Capture the cell that displays the provided text and extract its (x, y) central coordinate. 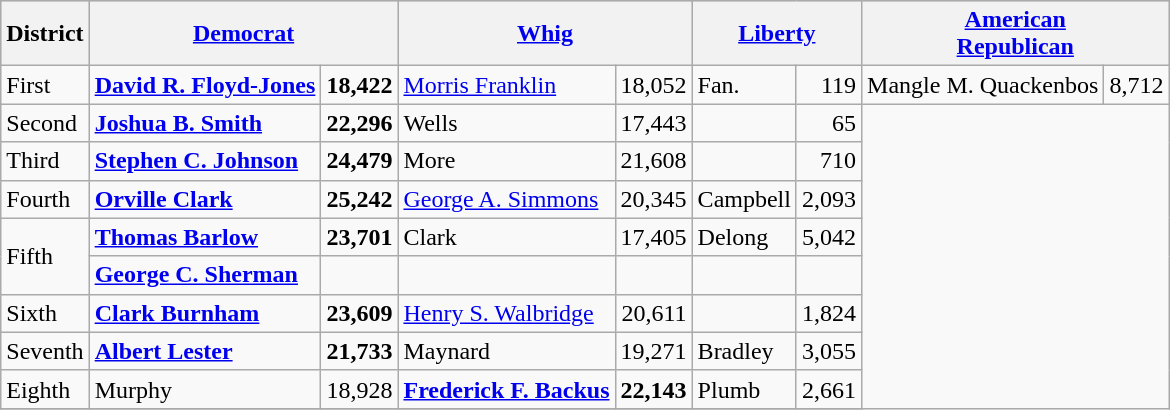
Maynard (506, 351)
3,055 (828, 351)
Third (45, 161)
119 (828, 85)
Delong (744, 237)
22,143 (654, 389)
Stephen C. Johnson (205, 161)
5,042 (828, 237)
22,296 (360, 123)
19,271 (654, 351)
Whig (545, 34)
District (45, 34)
Eighth (45, 389)
Seventh (45, 351)
20,611 (654, 313)
2,661 (828, 389)
710 (828, 161)
Joshua B. Smith (205, 123)
21,733 (360, 351)
First (45, 85)
8,712 (1136, 85)
20,345 (654, 199)
Fan. (744, 85)
17,443 (654, 123)
18,422 (360, 85)
Clark Burnham (205, 313)
18,052 (654, 85)
Campbell (744, 199)
Democrat (244, 34)
Second (45, 123)
George C. Sherman (205, 275)
Bradley (744, 351)
Morris Franklin (506, 85)
More (506, 161)
Murphy (205, 389)
65 (828, 123)
24,479 (360, 161)
Liberty (776, 34)
Orville Clark (205, 199)
Clark (506, 237)
2,093 (828, 199)
18,928 (360, 389)
17,405 (654, 237)
23,701 (360, 237)
Fourth (45, 199)
Thomas Barlow (205, 237)
Fifth (45, 256)
Henry S. Walbridge (506, 313)
1,824 (828, 313)
Frederick F. Backus (506, 389)
Albert Lester (205, 351)
23,609 (360, 313)
Sixth (45, 313)
21,608 (654, 161)
Wells (506, 123)
David R. Floyd-Jones (205, 85)
AmericanRepublican (1016, 34)
Plumb (744, 389)
25,242 (360, 199)
Mangle M. Quackenbos (983, 85)
George A. Simmons (506, 199)
